Return the [x, y] coordinate for the center point of the cell that contains the specified text.  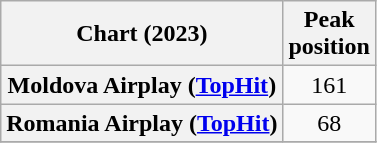
Romania Airplay (TopHit) [142, 123]
Moldova Airplay (TopHit) [142, 85]
68 [329, 123]
161 [329, 85]
Chart (2023) [142, 34]
Peakposition [329, 34]
